From the cell containing the given text, extract its center point as [x, y] coordinate. 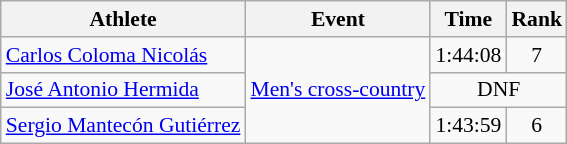
7 [536, 55]
Time [468, 19]
Athlete [124, 19]
José Antonio Hermida [124, 90]
Men's cross-country [338, 90]
Carlos Coloma Nicolás [124, 55]
1:43:59 [468, 126]
Event [338, 19]
1:44:08 [468, 55]
6 [536, 126]
DNF [498, 90]
Sergio Mantecón Gutiérrez [124, 126]
Rank [536, 19]
